Detect which cell encompasses the target text, then output its [X, Y] center coordinate. 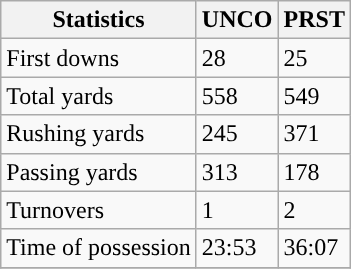
1 [237, 210]
PRST [314, 20]
558 [237, 96]
25 [314, 58]
28 [237, 58]
Time of possession [99, 248]
549 [314, 96]
Turnovers [99, 210]
2 [314, 210]
313 [237, 172]
Total yards [99, 96]
36:07 [314, 248]
178 [314, 172]
Statistics [99, 20]
371 [314, 134]
23:53 [237, 248]
UNCO [237, 20]
First downs [99, 58]
Rushing yards [99, 134]
Passing yards [99, 172]
245 [237, 134]
